Detect which cell encompasses the target text, then output its [x, y] center coordinate. 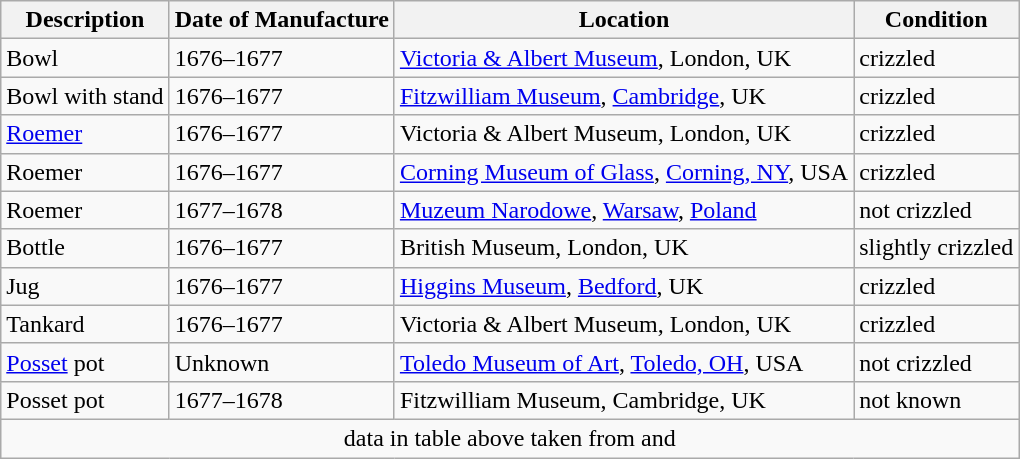
Bowl [85, 58]
Muzeum Narodowe, Warsaw, Poland [624, 210]
Higgins Museum, Bedford, UK [624, 286]
Bottle [85, 248]
Tankard [85, 324]
Location [624, 20]
Bowl with stand [85, 96]
not known [936, 400]
Condition [936, 20]
British Museum, London, UK [624, 248]
Corning Museum of Glass, Corning, NY, USA [624, 172]
Jug [85, 286]
Description [85, 20]
slightly crizzled [936, 248]
data in table above taken from and [510, 438]
Date of Manufacture [282, 20]
Unknown [282, 362]
Toledo Museum of Art, Toledo, OH, USA [624, 362]
